Identify which cell holds the provided text, then report its [x, y] central coordinate. 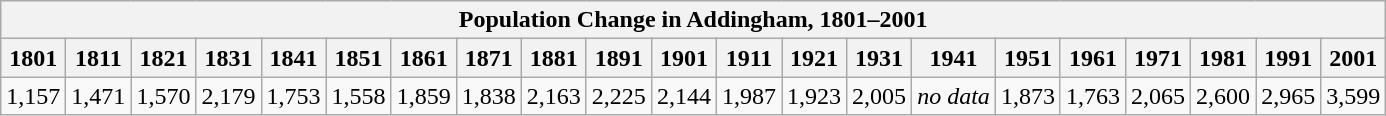
1,763 [1092, 96]
1861 [424, 58]
1891 [618, 58]
1851 [358, 58]
1821 [164, 58]
1841 [294, 58]
3,599 [1354, 96]
1921 [814, 58]
1,471 [98, 96]
1,753 [294, 96]
2,163 [554, 96]
1901 [684, 58]
1811 [98, 58]
1871 [488, 58]
1,923 [814, 96]
2,965 [1288, 96]
2,144 [684, 96]
1,873 [1028, 96]
2,179 [228, 96]
2,225 [618, 96]
1,859 [424, 96]
1991 [1288, 58]
1961 [1092, 58]
no data [954, 96]
1,558 [358, 96]
Population Change in Addingham, 1801–2001 [694, 20]
1951 [1028, 58]
2001 [1354, 58]
1881 [554, 58]
1911 [748, 58]
2,600 [1224, 96]
2,065 [1158, 96]
1801 [34, 58]
1981 [1224, 58]
1,838 [488, 96]
2,005 [880, 96]
1971 [1158, 58]
1,157 [34, 96]
1,570 [164, 96]
1,987 [748, 96]
1831 [228, 58]
1941 [954, 58]
1931 [880, 58]
